Capture the cell that displays the provided text and extract its [X, Y] central coordinate. 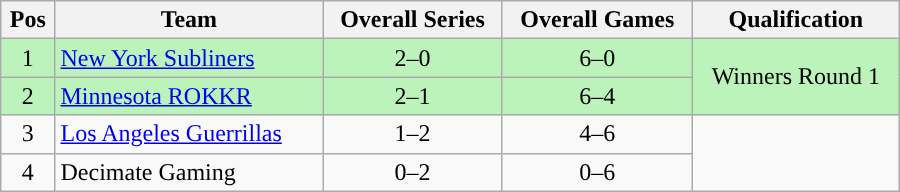
4 [28, 172]
2–0 [412, 58]
6–4 [597, 96]
6–0 [597, 58]
2 [28, 96]
2–1 [412, 96]
1 [28, 58]
New York Subliners [189, 58]
Minnesota ROKKR [189, 96]
4–6 [597, 134]
0–2 [412, 172]
Los Angeles Guerrillas [189, 134]
Pos [28, 20]
Qualification [796, 20]
Winners Round 1 [796, 77]
Team [189, 20]
0–6 [597, 172]
Decimate Gaming [189, 172]
Overall Series [412, 20]
1–2 [412, 134]
3 [28, 134]
Overall Games [597, 20]
